Provide the (X, Y) coordinate of the cell's center where the given text is located.  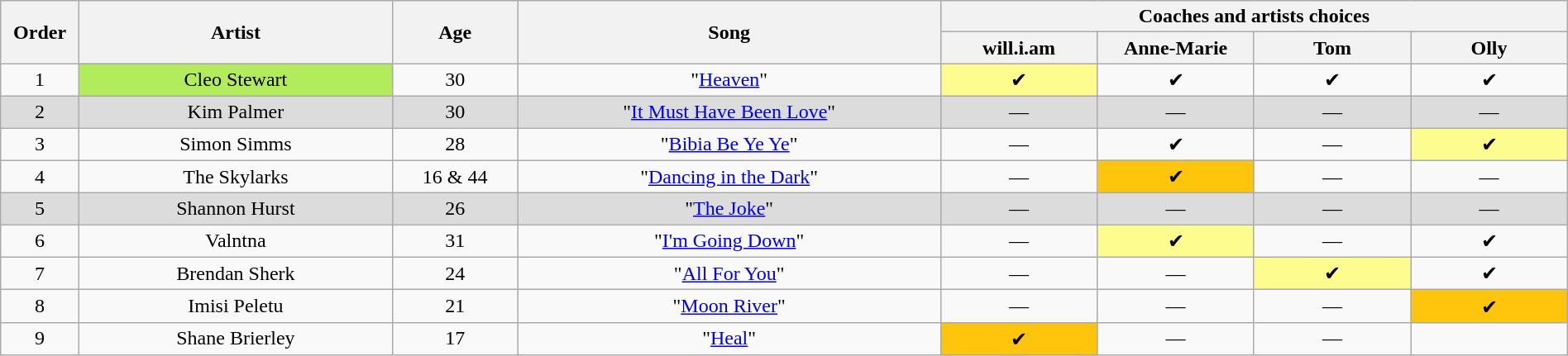
The Skylarks (235, 177)
"The Joke" (729, 209)
Anne-Marie (1176, 48)
28 (455, 144)
Shannon Hurst (235, 209)
1 (40, 80)
will.i.am (1019, 48)
Cleo Stewart (235, 80)
Imisi Peletu (235, 306)
9 (40, 339)
"All For You" (729, 273)
17 (455, 339)
6 (40, 241)
"Heal" (729, 339)
Coaches and artists choices (1254, 17)
7 (40, 273)
8 (40, 306)
16 & 44 (455, 177)
24 (455, 273)
5 (40, 209)
26 (455, 209)
"Heaven" (729, 80)
Age (455, 32)
Kim Palmer (235, 112)
"Moon River" (729, 306)
Simon Simms (235, 144)
Valntna (235, 241)
Tom (1331, 48)
4 (40, 177)
Shane Brierley (235, 339)
Olly (1489, 48)
31 (455, 241)
3 (40, 144)
"I'm Going Down" (729, 241)
"It Must Have Been Love" (729, 112)
"Dancing in the Dark" (729, 177)
Order (40, 32)
Song (729, 32)
2 (40, 112)
Artist (235, 32)
"Bibia Be Ye Ye" (729, 144)
21 (455, 306)
Brendan Sherk (235, 273)
